Capture the cell that displays the provided text and extract its [x, y] central coordinate. 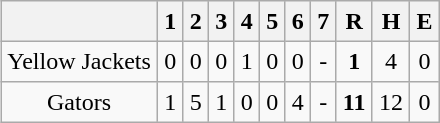
12 [391, 102]
7 [324, 21]
6 [298, 21]
2 [196, 21]
H [391, 21]
Yellow Jackets [78, 61]
R [354, 21]
Gators [78, 102]
3 [222, 21]
E [425, 21]
11 [354, 102]
